Return the [x, y] coordinate for the center point of the cell that contains the specified text.  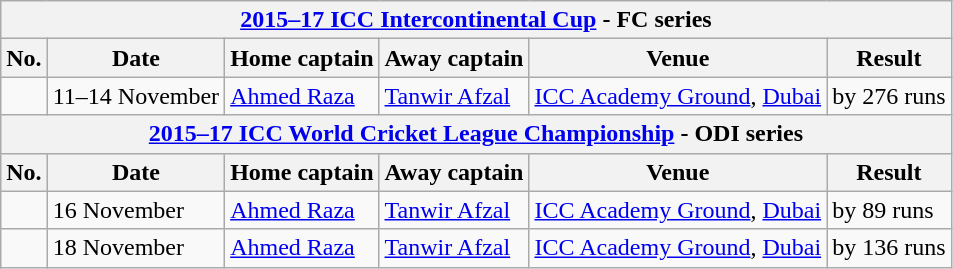
by 89 runs [889, 210]
18 November [136, 248]
by 136 runs [889, 248]
11–14 November [136, 96]
2015–17 ICC Intercontinental Cup - FC series [476, 20]
by 276 runs [889, 96]
16 November [136, 210]
2015–17 ICC World Cricket League Championship - ODI series [476, 134]
